Identify which cell holds the provided text, then report its (X, Y) central coordinate. 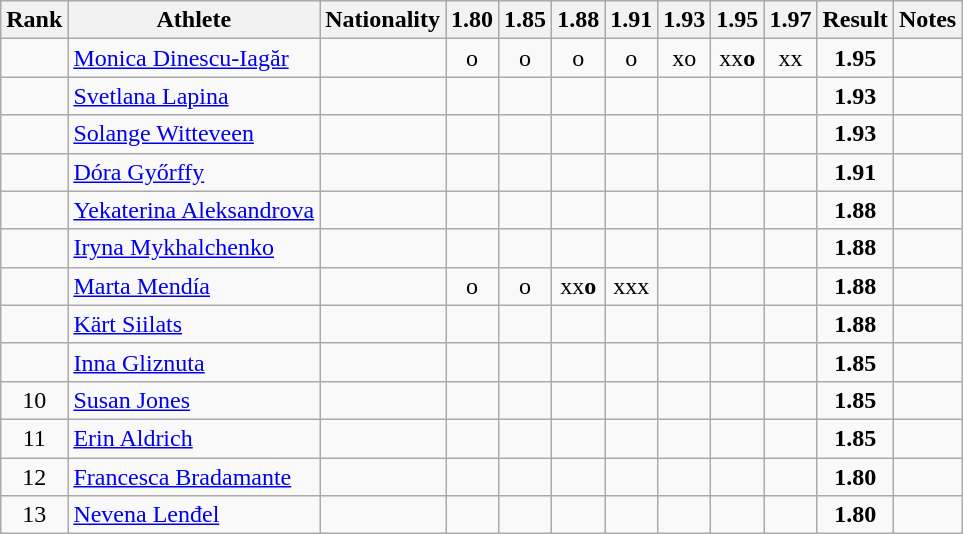
Inna Gliznuta (194, 362)
13 (34, 515)
Notes (927, 20)
1.97 (790, 20)
Svetlana Lapina (194, 96)
12 (34, 477)
11 (34, 438)
Result (855, 20)
xo (684, 58)
Monica Dinescu-Iagăr (194, 58)
Athlete (194, 20)
Solange Witteveen (194, 134)
Susan Jones (194, 400)
Dóra Győrffy (194, 172)
Rank (34, 20)
Nevena Lenđel (194, 515)
Iryna Mykhalchenko (194, 248)
xx (790, 58)
xxx (632, 286)
Erin Aldrich (194, 438)
Marta Mendía (194, 286)
Francesca Bradamante (194, 477)
10 (34, 400)
Nationality (383, 20)
Kärt Siilats (194, 324)
Yekaterina Aleksandrova (194, 210)
